Determine the [x, y] coordinate at the center of the cell enclosing the given text.  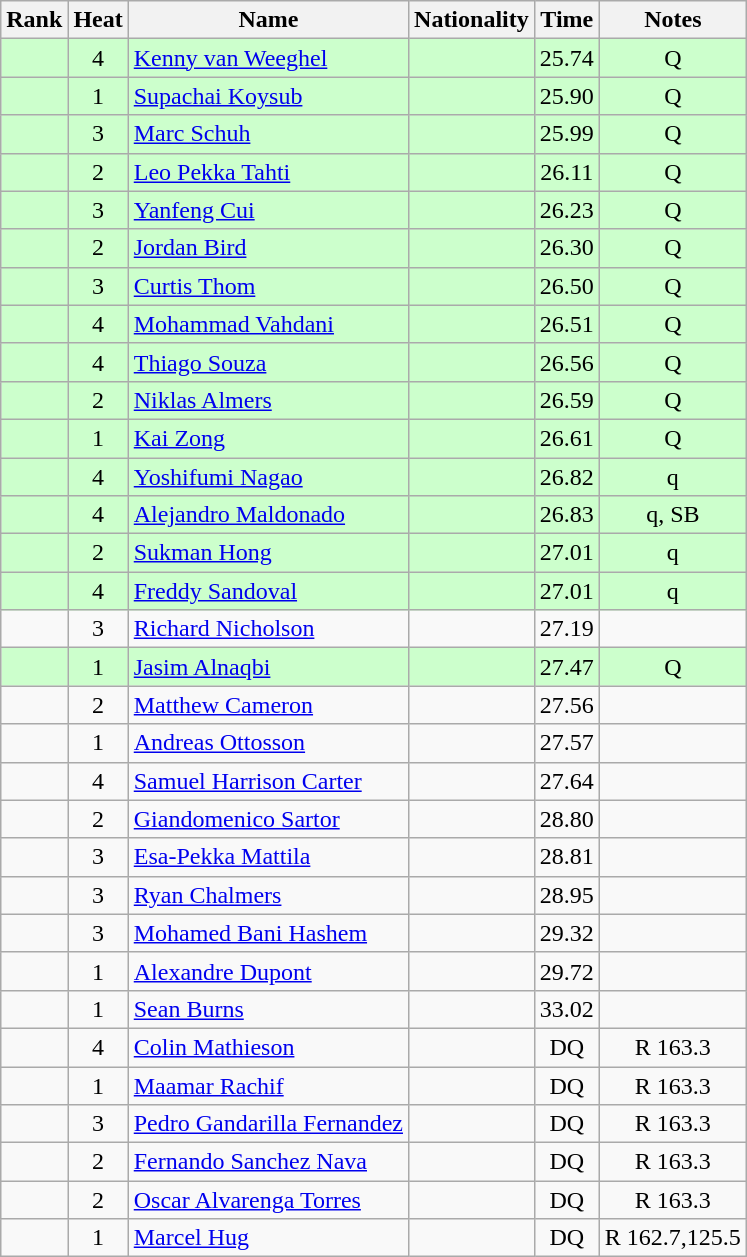
28.80 [566, 819]
Maamar Rachif [268, 1085]
26.56 [566, 362]
Niklas Almers [268, 400]
Giandomenico Sartor [268, 819]
Ryan Chalmers [268, 895]
26.61 [566, 438]
26.11 [566, 172]
Sukman Hong [268, 553]
27.47 [566, 667]
26.30 [566, 248]
27.64 [566, 781]
Pedro Gandarilla Fernandez [268, 1124]
25.90 [566, 96]
33.02 [566, 1009]
Mohamed Bani Hashem [268, 933]
Matthew Cameron [268, 705]
Supachai Koysub [268, 96]
Fernando Sanchez Nava [268, 1162]
Time [566, 20]
Heat [98, 20]
28.81 [566, 857]
Alejandro Maldonado [268, 515]
Marcel Hug [268, 1238]
29.72 [566, 971]
Leo Pekka Tahti [268, 172]
Esa-Pekka Mattila [268, 857]
q, SB [672, 515]
26.23 [566, 210]
Kenny van Weeghel [268, 58]
Nationality [472, 20]
Rank [34, 20]
Colin Mathieson [268, 1047]
Yanfeng Cui [268, 210]
Jordan Bird [268, 248]
Oscar Alvarenga Torres [268, 1200]
26.82 [566, 477]
29.32 [566, 933]
Marc Schuh [268, 134]
Notes [672, 20]
Name [268, 20]
Sean Burns [268, 1009]
Mohammad Vahdani [268, 324]
26.51 [566, 324]
R 162.7,125.5 [672, 1238]
27.57 [566, 743]
27.56 [566, 705]
Thiago Souza [268, 362]
Richard Nicholson [268, 629]
Freddy Sandoval [268, 591]
Yoshifumi Nagao [268, 477]
Kai Zong [268, 438]
26.83 [566, 515]
26.59 [566, 400]
Alexandre Dupont [268, 971]
27.19 [566, 629]
28.95 [566, 895]
Samuel Harrison Carter [268, 781]
25.74 [566, 58]
26.50 [566, 286]
25.99 [566, 134]
Jasim Alnaqbi [268, 667]
Andreas Ottosson [268, 743]
Curtis Thom [268, 286]
